Identify which cell holds the provided text, then report its (x, y) central coordinate. 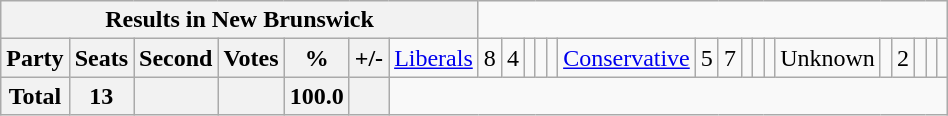
% (316, 58)
7 (730, 58)
+/- (368, 58)
8 (490, 58)
Liberals (434, 58)
4 (512, 58)
Votes (251, 58)
13 (101, 96)
Second (176, 58)
2 (902, 58)
Results in New Brunswick (240, 20)
Unknown (828, 58)
Seats (101, 58)
Conservative (627, 58)
Party (35, 58)
100.0 (316, 96)
Total (35, 96)
5 (706, 58)
